Output the (x, y) coordinate of the center of the cell containing the given text.  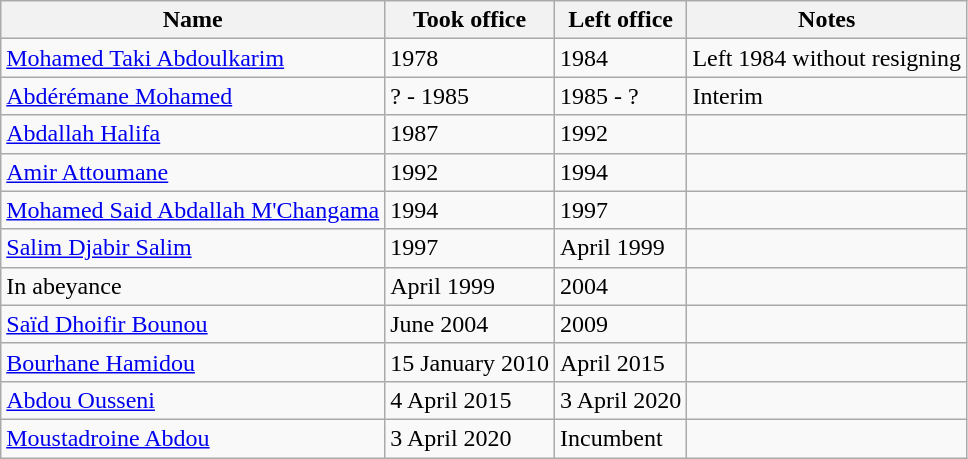
Name (193, 20)
Left office (620, 20)
15 January 2010 (470, 362)
Mohamed Taki Abdoulkarim (193, 58)
Took office (470, 20)
2009 (620, 324)
Abdérémane Mohamed (193, 96)
Incumbent (620, 438)
Moustadroine Abdou (193, 438)
Saïd Dhoifir Bounou (193, 324)
1985 - ? (620, 96)
Mohamed Said Abdallah M'Changama (193, 210)
? - 1985 (470, 96)
Bourhane Hamidou (193, 362)
Salim Djabir Salim (193, 248)
2004 (620, 286)
In abeyance (193, 286)
4 April 2015 (470, 400)
Interim (827, 96)
1978 (470, 58)
Abdallah Halifa (193, 134)
June 2004 (470, 324)
Notes (827, 20)
1984 (620, 58)
Amir Attoumane (193, 172)
April 2015 (620, 362)
Left 1984 without resigning (827, 58)
Abdou Ousseni (193, 400)
1987 (470, 134)
